Provide the (x, y) coordinate of the cell's center where the given text is located.  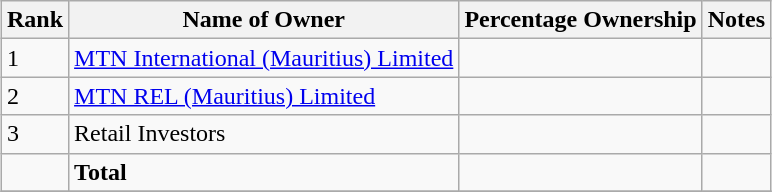
Notes (736, 20)
Rank (34, 20)
Total (264, 172)
Retail Investors (264, 134)
Name of Owner (264, 20)
3 (34, 134)
1 (34, 58)
MTN REL (Mauritius) Limited (264, 96)
MTN International (Mauritius) Limited (264, 58)
2 (34, 96)
Percentage Ownership (580, 20)
